Capture the cell that displays the provided text and extract its (x, y) central coordinate. 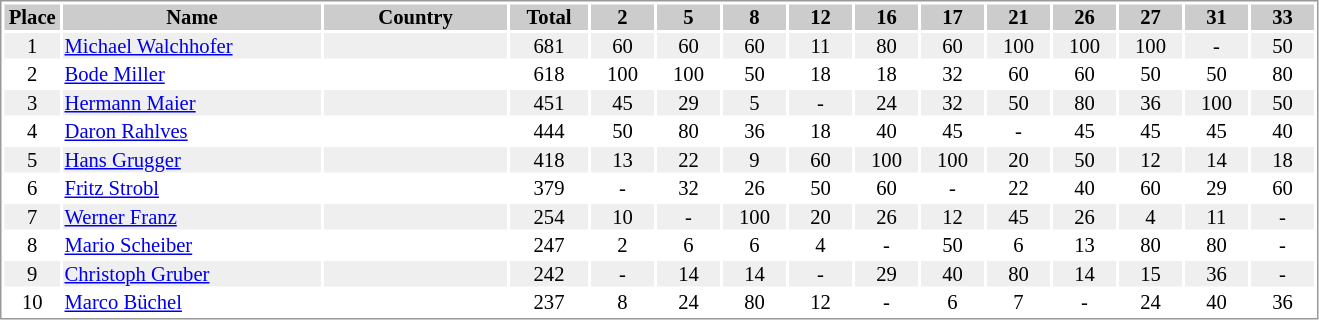
247 (549, 245)
31 (1216, 17)
Place (32, 17)
242 (549, 274)
Werner Franz (192, 217)
21 (1018, 17)
16 (886, 17)
3 (32, 103)
27 (1150, 17)
Christoph Gruber (192, 274)
237 (549, 303)
254 (549, 217)
681 (549, 46)
Michael Walchhofer (192, 46)
Bode Miller (192, 75)
Hans Grugger (192, 160)
33 (1282, 17)
17 (952, 17)
Name (192, 17)
Country (416, 17)
Hermann Maier (192, 103)
Marco Büchel (192, 303)
Fritz Strobl (192, 189)
Daron Rahlves (192, 131)
444 (549, 131)
618 (549, 75)
379 (549, 189)
1 (32, 46)
15 (1150, 274)
Total (549, 17)
451 (549, 103)
Mario Scheiber (192, 245)
418 (549, 160)
